From the cell containing the given text, extract its center point as [X, Y] coordinate. 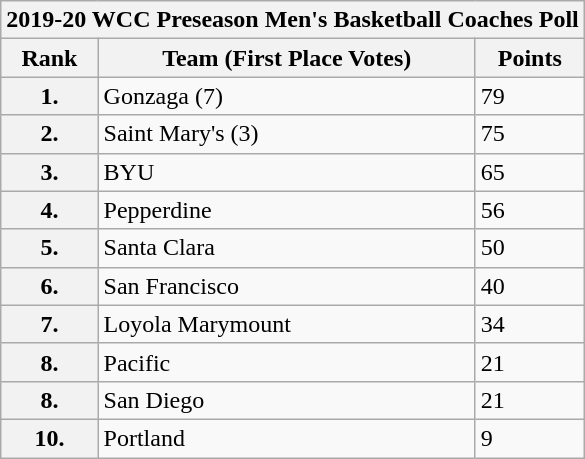
9 [530, 438]
4. [50, 210]
San Diego [286, 400]
7. [50, 324]
2019-20 WCC Preseason Men's Basketball Coaches Poll [293, 20]
Gonzaga (7) [286, 96]
3. [50, 172]
1. [50, 96]
Team (First Place Votes) [286, 58]
2. [50, 134]
Loyola Marymount [286, 324]
Portland [286, 438]
75 [530, 134]
10. [50, 438]
BYU [286, 172]
Rank [50, 58]
Santa Clara [286, 248]
40 [530, 286]
Points [530, 58]
34 [530, 324]
50 [530, 248]
Pacific [286, 362]
56 [530, 210]
65 [530, 172]
San Francisco [286, 286]
6. [50, 286]
5. [50, 248]
Saint Mary's (3) [286, 134]
79 [530, 96]
Pepperdine [286, 210]
